Extract the [x, y] coordinate from the center of the cell holding the provided text.  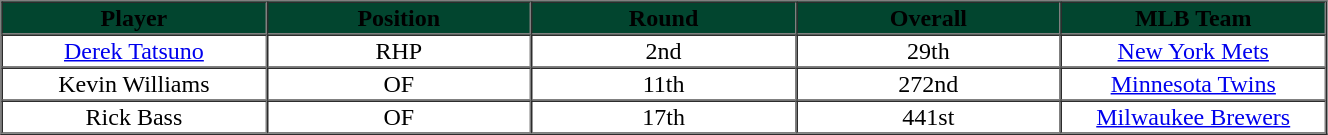
Player [134, 18]
MLB Team [1194, 18]
272nd [928, 84]
Kevin Williams [134, 84]
17th [664, 116]
Derek Tatsuno [134, 50]
New York Mets [1194, 50]
29th [928, 50]
Position [398, 18]
441st [928, 116]
RHP [398, 50]
2nd [664, 50]
Milwaukee Brewers [1194, 116]
11th [664, 84]
Minnesota Twins [1194, 84]
Rick Bass [134, 116]
Overall [928, 18]
Round [664, 18]
